Scan for the cell matching the given text and deliver its (x, y) coordinate at center. 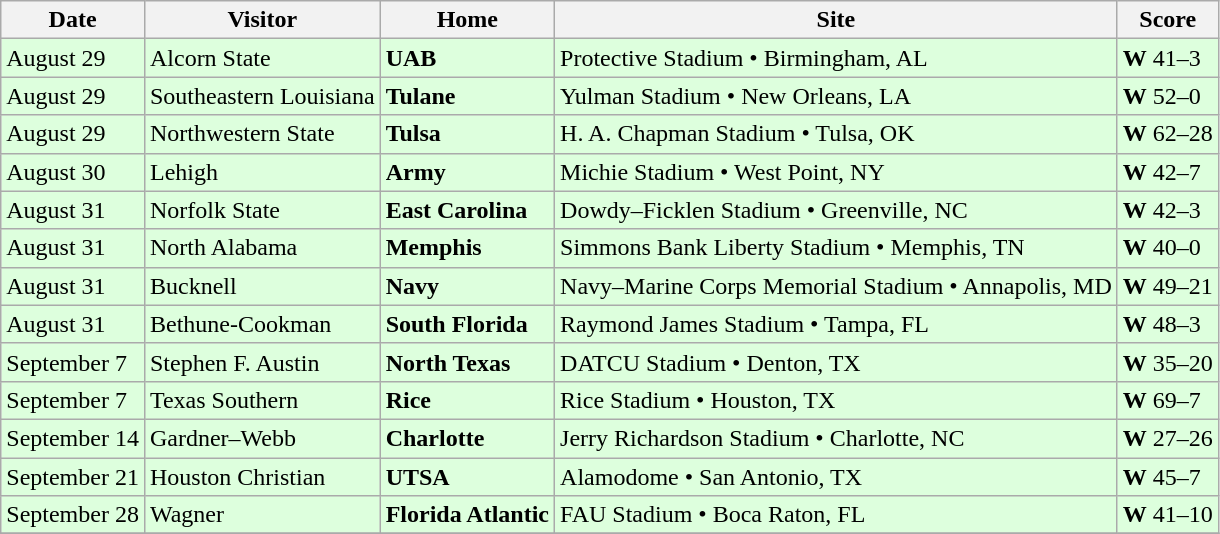
UTSA (467, 477)
W 52–0 (1168, 96)
Florida Atlantic (467, 515)
Gardner–Webb (262, 438)
DATCU Stadium • Denton, TX (836, 362)
Southeastern Louisiana (262, 96)
Navy (467, 286)
September 21 (73, 477)
Raymond James Stadium • Tampa, FL (836, 324)
W 27–26 (1168, 438)
UAB (467, 58)
Bethune-Cookman (262, 324)
Wagner (262, 515)
Texas Southern (262, 400)
Michie Stadium • West Point, NY (836, 172)
Score (1168, 20)
W 41–10 (1168, 515)
W 62–28 (1168, 134)
W 69–7 (1168, 400)
Simmons Bank Liberty Stadium • Memphis, TN (836, 248)
W 40–0 (1168, 248)
Memphis (467, 248)
August 30 (73, 172)
Tulane (467, 96)
Stephen F. Austin (262, 362)
Tulsa (467, 134)
Norfolk State (262, 210)
W 42–3 (1168, 210)
Northwestern State (262, 134)
W 35–20 (1168, 362)
W 48–3 (1168, 324)
Site (836, 20)
Alamodome • San Antonio, TX (836, 477)
W 45–7 (1168, 477)
South Florida (467, 324)
H. A. Chapman Stadium • Tulsa, OK (836, 134)
North Texas (467, 362)
Charlotte (467, 438)
North Alabama (262, 248)
W 49–21 (1168, 286)
Lehigh (262, 172)
W 42–7 (1168, 172)
W 41–3 (1168, 58)
Home (467, 20)
Jerry Richardson Stadium • Charlotte, NC (836, 438)
Houston Christian (262, 477)
September 14 (73, 438)
Alcorn State (262, 58)
Yulman Stadium • New Orleans, LA (836, 96)
Date (73, 20)
Visitor (262, 20)
Rice Stadium • Houston, TX (836, 400)
Protective Stadium • Birmingham, AL (836, 58)
Navy–Marine Corps Memorial Stadium • Annapolis, MD (836, 286)
September 28 (73, 515)
East Carolina (467, 210)
Army (467, 172)
Rice (467, 400)
Dowdy–Ficklen Stadium • Greenville, NC (836, 210)
Bucknell (262, 286)
FAU Stadium • Boca Raton, FL (836, 515)
